Determine the (x, y) coordinate at the center of the cell enclosing the given text.  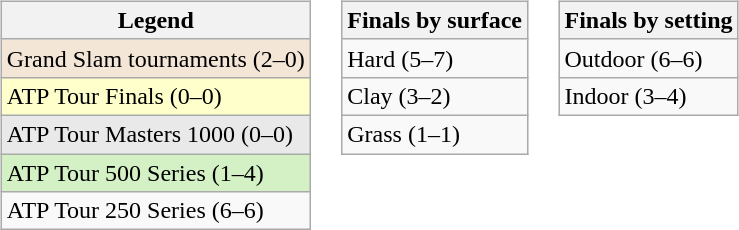
Grand Slam tournaments (2–0) (156, 58)
ATP Tour 250 Series (6–6) (156, 211)
Finals by surface (435, 20)
Hard (5–7) (435, 58)
ATP Tour 500 Series (1–4) (156, 173)
Grass (1–1) (435, 134)
Finals by setting (648, 20)
Outdoor (6–6) (648, 58)
Clay (3–2) (435, 96)
Indoor (3–4) (648, 96)
ATP Tour Masters 1000 (0–0) (156, 134)
ATP Tour Finals (0–0) (156, 96)
Legend (156, 20)
